Capture the cell that displays the provided text and extract its [X, Y] central coordinate. 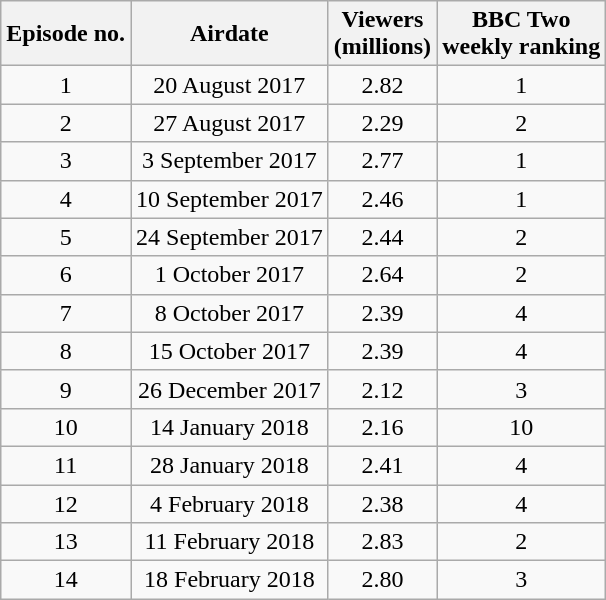
5 [66, 237]
12 [66, 503]
Episode no. [66, 34]
14 January 2018 [230, 427]
2.12 [382, 389]
18 February 2018 [230, 580]
2.29 [382, 123]
13 [66, 542]
6 [66, 275]
26 December 2017 [230, 389]
3 September 2017 [230, 161]
Airdate [230, 34]
2.38 [382, 503]
15 October 2017 [230, 351]
28 January 2018 [230, 465]
9 [66, 389]
2.46 [382, 199]
7 [66, 313]
1 October 2017 [230, 275]
2.82 [382, 85]
14 [66, 580]
27 August 2017 [230, 123]
2.77 [382, 161]
2.83 [382, 542]
2.80 [382, 580]
24 September 2017 [230, 237]
BBC Twoweekly ranking [522, 34]
Viewers(millions) [382, 34]
10 September 2017 [230, 199]
2.41 [382, 465]
11 [66, 465]
2.44 [382, 237]
2.64 [382, 275]
2.16 [382, 427]
8 October 2017 [230, 313]
11 February 2018 [230, 542]
20 August 2017 [230, 85]
4 February 2018 [230, 503]
8 [66, 351]
